Return the (X, Y) coordinate for the center point of the cell that contains the specified text.  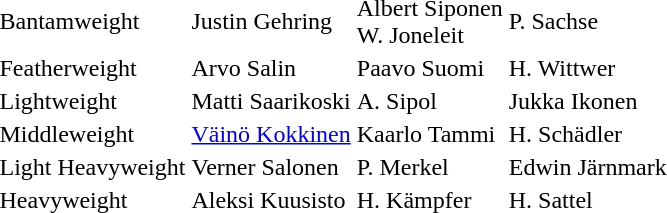
Paavo Suomi (430, 68)
Arvo Salin (271, 68)
P. Merkel (430, 167)
Väinö Kokkinen (271, 134)
Verner Salonen (271, 167)
A. Sipol (430, 101)
Matti Saarikoski (271, 101)
Kaarlo Tammi (430, 134)
